Detect which cell encompasses the target text, then output its [x, y] center coordinate. 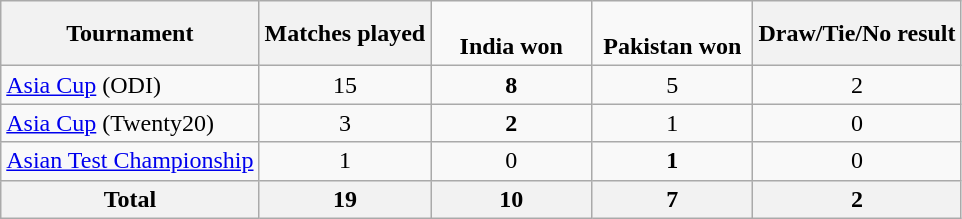
Matches played [345, 34]
Pakistan won [672, 34]
15 [345, 85]
Total [130, 199]
10 [512, 199]
7 [672, 199]
Asia Cup (ODI) [130, 85]
India won [512, 34]
19 [345, 199]
8 [512, 85]
Tournament [130, 34]
Asian Test Championship [130, 161]
Draw/Tie/No result [857, 34]
5 [672, 85]
Asia Cup (Twenty20) [130, 123]
3 [345, 123]
